Locate the cell with the specified text and output its [x, y] center coordinate. 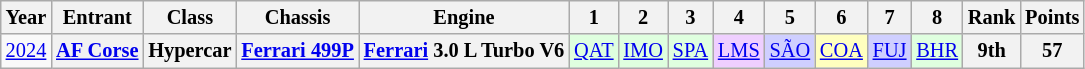
Year [26, 17]
3 [690, 17]
IMO [642, 51]
AF Corse [97, 51]
Ferrari 499P [297, 51]
Engine [464, 17]
5 [790, 17]
SÃO [790, 51]
Class [190, 17]
1 [594, 17]
FUJ [890, 51]
2 [642, 17]
Chassis [297, 17]
Points [1052, 17]
8 [937, 17]
7 [890, 17]
2024 [26, 51]
COA [842, 51]
Rank [992, 17]
57 [1052, 51]
Entrant [97, 17]
4 [739, 17]
6 [842, 17]
LMS [739, 51]
QAT [594, 51]
SPA [690, 51]
9th [992, 51]
BHR [937, 51]
Ferrari 3.0 L Turbo V6 [464, 51]
Hypercar [190, 51]
